Return (x, y) of the center of cell containing provided text 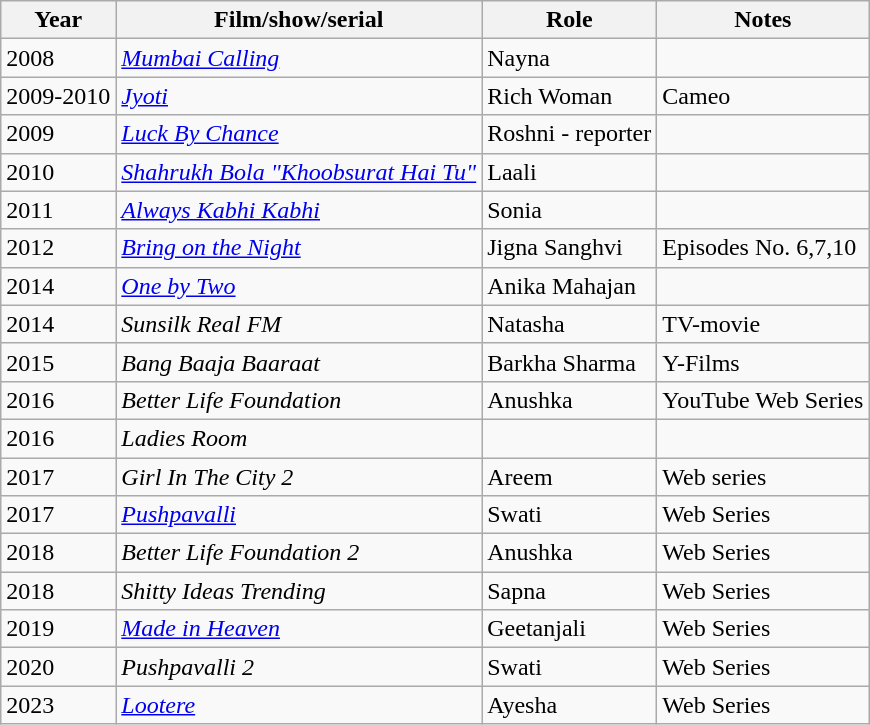
Shahrukh Bola "Khoobsurat Hai Tu" (299, 172)
Jigna Sanghvi (570, 248)
YouTube Web Series (763, 400)
Rich Woman (570, 96)
2009-2010 (58, 96)
Natasha (570, 324)
2009 (58, 134)
Cameo (763, 96)
Roshni - reporter (570, 134)
Sapna (570, 591)
Laali (570, 172)
Ladies Room (299, 438)
Year (58, 20)
Better Life Foundation 2 (299, 553)
Ayesha (570, 705)
Y-Films (763, 362)
Always Kabhi Kabhi (299, 210)
Jyoti (299, 96)
2008 (58, 58)
Nayna (570, 58)
One by Two (299, 286)
2012 (58, 248)
2020 (58, 667)
Bang Baaja Baaraat (299, 362)
Pushpavalli (299, 515)
Anika Mahajan (570, 286)
2019 (58, 629)
Barkha Sharma (570, 362)
Made in Heaven (299, 629)
Notes (763, 20)
Film/show/serial (299, 20)
2023 (58, 705)
Web series (763, 477)
2011 (58, 210)
Sonia (570, 210)
Luck By Chance (299, 134)
Shitty Ideas Trending (299, 591)
Geetanjali (570, 629)
Role (570, 20)
2015 (58, 362)
Pushpavalli 2 (299, 667)
Sunsilk Real FM (299, 324)
Lootere (299, 705)
2010 (58, 172)
Mumbai Calling (299, 58)
Episodes No. 6,7,10 (763, 248)
Bring on the Night (299, 248)
Better Life Foundation (299, 400)
TV-movie (763, 324)
Girl In The City 2 (299, 477)
Areem (570, 477)
